Scan for the cell matching the given text and deliver its (x, y) coordinate at center. 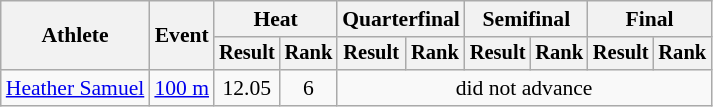
12.05 (247, 88)
Heat (276, 19)
Semifinal (526, 19)
did not advance (524, 88)
Quarterfinal (401, 19)
6 (309, 88)
Event (182, 36)
Final (650, 19)
Athlete (76, 36)
Heather Samuel (76, 88)
100 m (182, 88)
